Pinpoint the cell where the given text exists, returning its [x, y] midpoint coordinate. 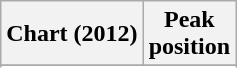
Chart (2012) [72, 34]
Peakposition [189, 34]
